Output the (x, y) coordinate of the center of the cell containing the given text.  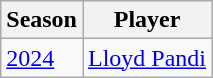
Player (146, 20)
2024 (42, 58)
Season (42, 20)
Lloyd Pandi (146, 58)
